Capture the cell that displays the provided text and extract its [X, Y] central coordinate. 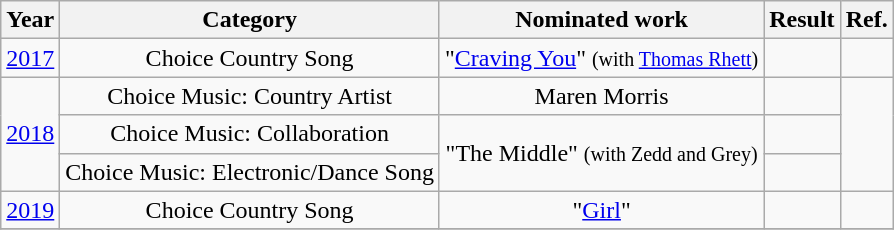
Category [250, 20]
Maren Morris [601, 96]
Choice Music: Collaboration [250, 134]
2017 [30, 58]
"The Middle" (with Zedd and Grey) [601, 153]
Choice Music: Country Artist [250, 96]
Ref. [866, 20]
2019 [30, 210]
Nominated work [601, 20]
Year [30, 20]
2018 [30, 134]
"Girl" [601, 210]
"Craving You" (with Thomas Rhett) [601, 58]
Choice Music: Electronic/Dance Song [250, 172]
Result [802, 20]
